Identify which cell holds the provided text, then report its (X, Y) central coordinate. 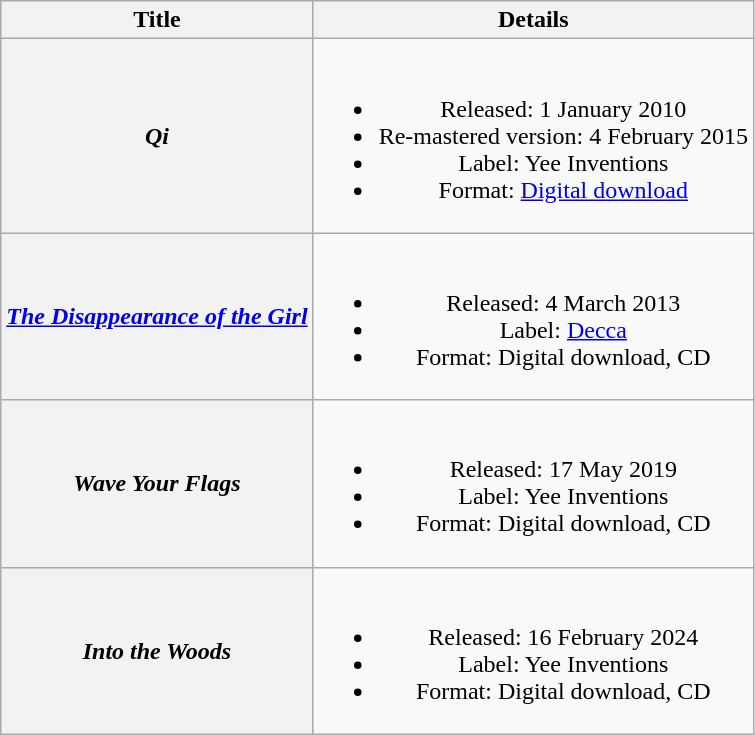
The Disappearance of the Girl (157, 316)
Title (157, 20)
Released: 4 March 2013Label: DeccaFormat: Digital download, CD (533, 316)
Into the Woods (157, 650)
Details (533, 20)
Released: 1 January 2010Re-mastered version: 4 February 2015Label: Yee InventionsFormat: Digital download (533, 136)
Released: 17 May 2019Label: Yee InventionsFormat: Digital download, CD (533, 484)
Qi (157, 136)
Released: 16 February 2024Label: Yee InventionsFormat: Digital download, CD (533, 650)
Wave Your Flags (157, 484)
